Locate the cell with the specified text and output its [X, Y] center coordinate. 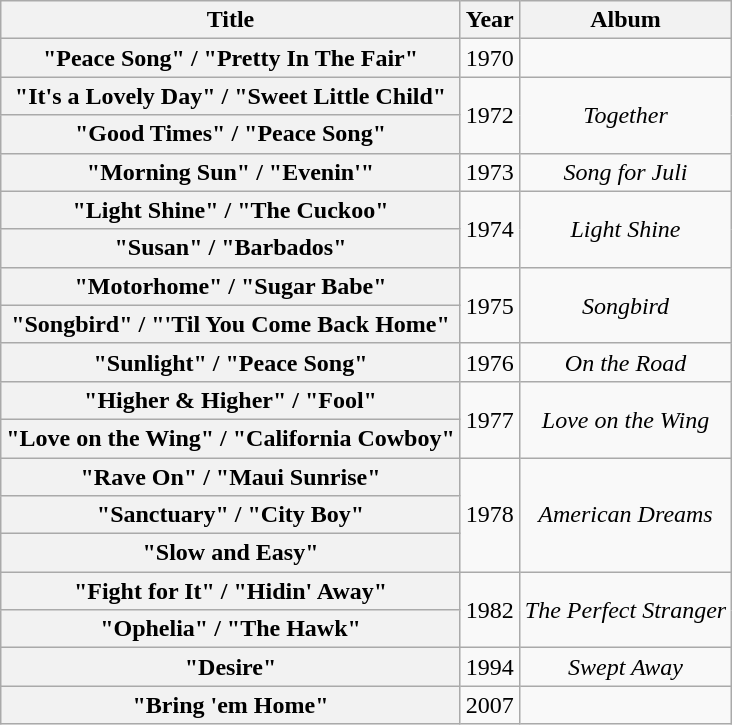
"Good Times" / "Peace Song" [231, 134]
Song for Juli [625, 172]
"Morning Sun" / "Evenin'" [231, 172]
"Higher & Higher" / "Fool" [231, 400]
Together [625, 115]
"Motorhome" / "Sugar Babe" [231, 286]
Songbird [625, 305]
1974 [490, 229]
1982 [490, 610]
1975 [490, 305]
"Songbird" / "'Til You Come Back Home" [231, 324]
"Slow and Easy" [231, 553]
Light Shine [625, 229]
"Ophelia" / "The Hawk" [231, 629]
"Rave On" / "Maui Sunrise" [231, 477]
The Perfect Stranger [625, 610]
Love on the Wing [625, 419]
"Sanctuary" / "City Boy" [231, 515]
American Dreams [625, 515]
Album [625, 20]
"Sunlight" / "Peace Song" [231, 362]
Year [490, 20]
Swept Away [625, 667]
1978 [490, 515]
"Bring 'em Home" [231, 705]
"Desire" [231, 667]
2007 [490, 705]
1994 [490, 667]
1970 [490, 58]
Title [231, 20]
"Susan" / "Barbados" [231, 248]
1977 [490, 419]
On the Road [625, 362]
1976 [490, 362]
"Peace Song" / "Pretty In The Fair" [231, 58]
"Fight for It" / "Hidin' Away" [231, 591]
1972 [490, 115]
"Love on the Wing" / "California Cowboy" [231, 438]
1973 [490, 172]
"It's a Lovely Day" / "Sweet Little Child" [231, 96]
"Light Shine" / "The Cuckoo" [231, 210]
